Provide the [x, y] coordinate of the cell's center where the given text is located.  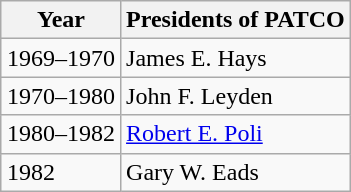
1980–1982 [60, 134]
John F. Leyden [236, 96]
1970–1980 [60, 96]
James E. Hays [236, 58]
Year [60, 20]
Presidents of PATCO [236, 20]
1969–1970 [60, 58]
Robert E. Poli [236, 134]
1982 [60, 172]
Gary W. Eads [236, 172]
